For the text-containing cell, return its midpoint in (x, y) coordinate format. 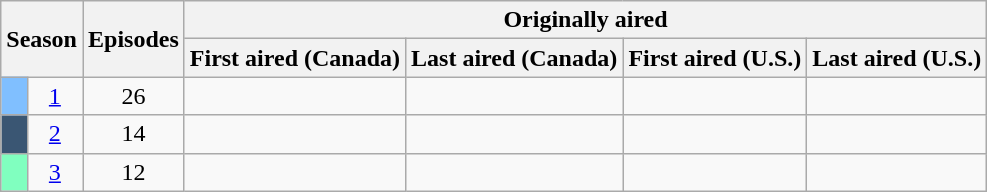
12 (133, 172)
Originally aired (585, 20)
1 (54, 96)
2 (54, 134)
First aired (U.S.) (715, 58)
26 (133, 96)
14 (133, 134)
Last aired (Canada) (514, 58)
3 (54, 172)
Last aired (U.S.) (897, 58)
Episodes (133, 39)
Season (42, 39)
First aired (Canada) (294, 58)
